Capture the cell that displays the provided text and extract its (x, y) central coordinate. 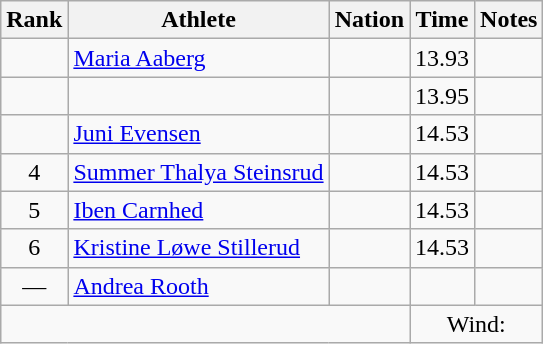
Nation (369, 20)
13.93 (442, 58)
Juni Evensen (198, 134)
Iben Carnhed (198, 210)
Wind: (476, 324)
Andrea Rooth (198, 286)
Kristine Løwe Stillerud (198, 248)
13.95 (442, 96)
Notes (509, 20)
Maria Aaberg (198, 58)
Rank (34, 20)
Summer Thalya Steinsrud (198, 172)
Athlete (198, 20)
4 (34, 172)
5 (34, 210)
— (34, 286)
6 (34, 248)
Time (442, 20)
